Determine the (X, Y) coordinate at the center of the cell enclosing the given text.  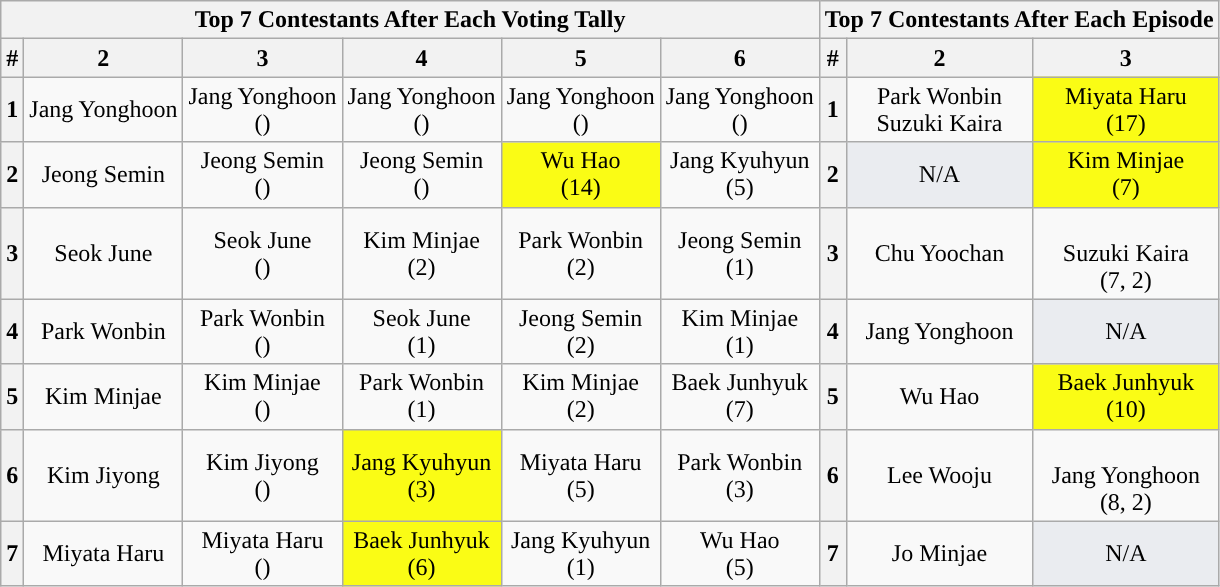
Baek Junhyuk(6) (422, 554)
Kim Minjae(7) (1126, 174)
Kim Minjae (104, 396)
Jang Kyuhyun(5) (740, 174)
Park Wonbin (104, 332)
Park WonbinSuzuki Kaira (939, 110)
Jang Yonghoon(8, 2) (1126, 475)
Wu Hao (939, 396)
Jang Kyuhyun(3) (422, 475)
Miyata Haru(17) (1126, 110)
Park Wonbin(3) (740, 475)
Jo Minjae (939, 554)
Kim Minjae(1) (740, 332)
Top 7 Contestants After Each Voting Tally (410, 20)
Kim Minjae() (262, 396)
Seok June(1) (422, 332)
Top 7 Contestants After Each Episode (1019, 20)
Wu Hao(14) (580, 174)
Lee Wooju (939, 475)
Seok June() (262, 253)
Seok June (104, 253)
Park Wonbin(2) (580, 253)
Kim Jiyong (104, 475)
Kim Jiyong() (262, 475)
Miyata Haru() (262, 554)
Jeong Semin(1) (740, 253)
Baek Junhyuk(7) (740, 396)
Suzuki Kaira(7, 2) (1126, 253)
Jang Kyuhyun(1) (580, 554)
Park Wonbin(1) (422, 396)
Wu Hao(5) (740, 554)
Park Wonbin() (262, 332)
Miyata Haru (104, 554)
Baek Junhyuk(10) (1126, 396)
Jeong Semin(2) (580, 332)
Chu Yoochan (939, 253)
Jeong Semin (104, 174)
Miyata Haru(5) (580, 475)
